Locate the cell with the specified text and output its [X, Y] center coordinate. 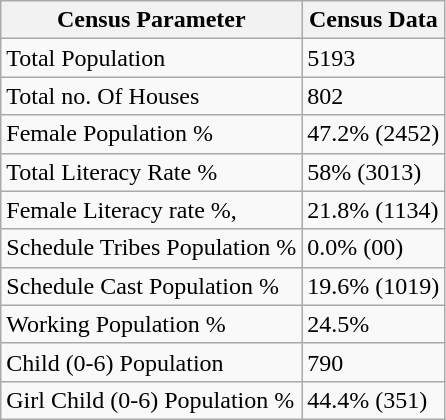
Child (0-6) Population [152, 362]
790 [374, 362]
58% (3013) [374, 172]
0.0% (00) [374, 248]
802 [374, 96]
Schedule Tribes Population % [152, 248]
Working Population % [152, 324]
47.2% (2452) [374, 134]
Total Population [152, 58]
5193 [374, 58]
Total Literacy Rate % [152, 172]
Total no. Of Houses [152, 96]
Female Literacy rate %, [152, 210]
Census Parameter [152, 20]
Girl Child (0-6) Population % [152, 400]
24.5% [374, 324]
Schedule Cast Population % [152, 286]
21.8% (1134) [374, 210]
Female Population % [152, 134]
44.4% (351) [374, 400]
Census Data [374, 20]
19.6% (1019) [374, 286]
